Identify which cell holds the provided text, then report its [X, Y] central coordinate. 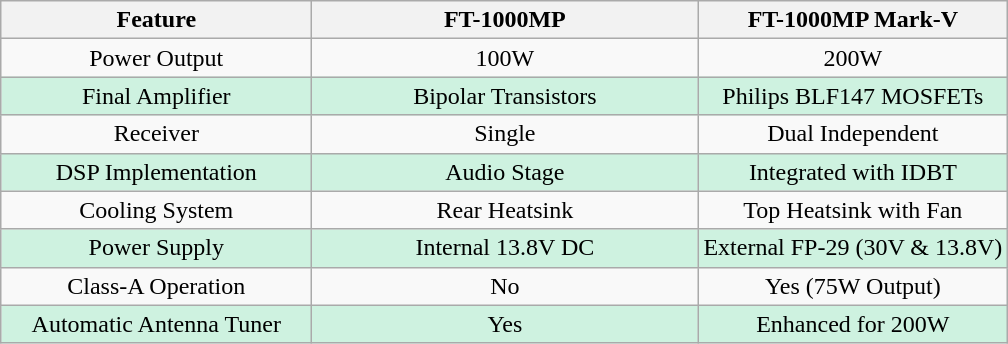
FT-1000MP [505, 20]
Top Heatsink with Fan [853, 210]
Class-A Operation [156, 286]
Yes [505, 324]
Dual Independent [853, 134]
100W [505, 58]
No [505, 286]
Audio Stage [505, 172]
Single [505, 134]
Power Output [156, 58]
Bipolar Transistors [505, 96]
Philips BLF147 MOSFETs [853, 96]
Enhanced for 200W [853, 324]
200W [853, 58]
Internal 13.8V DC [505, 248]
Feature [156, 20]
External FP-29 (30V & 13.8V) [853, 248]
Cooling System [156, 210]
Yes (75W Output) [853, 286]
Integrated with IDBT [853, 172]
Receiver [156, 134]
DSP Implementation [156, 172]
Automatic Antenna Tuner [156, 324]
Rear Heatsink [505, 210]
Power Supply [156, 248]
Final Amplifier [156, 96]
FT-1000MP Mark-V [853, 20]
